Pinpoint the cell where the given text exists, returning its [X, Y] midpoint coordinate. 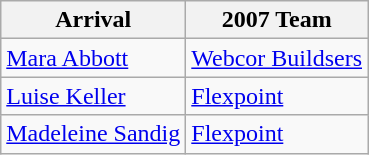
Arrival [94, 20]
Luise Keller [94, 96]
Webcor Buildsers [277, 58]
2007 Team [277, 20]
Madeleine Sandig [94, 134]
Mara Abbott [94, 58]
